Locate the cell with the specified text and output its (X, Y) center coordinate. 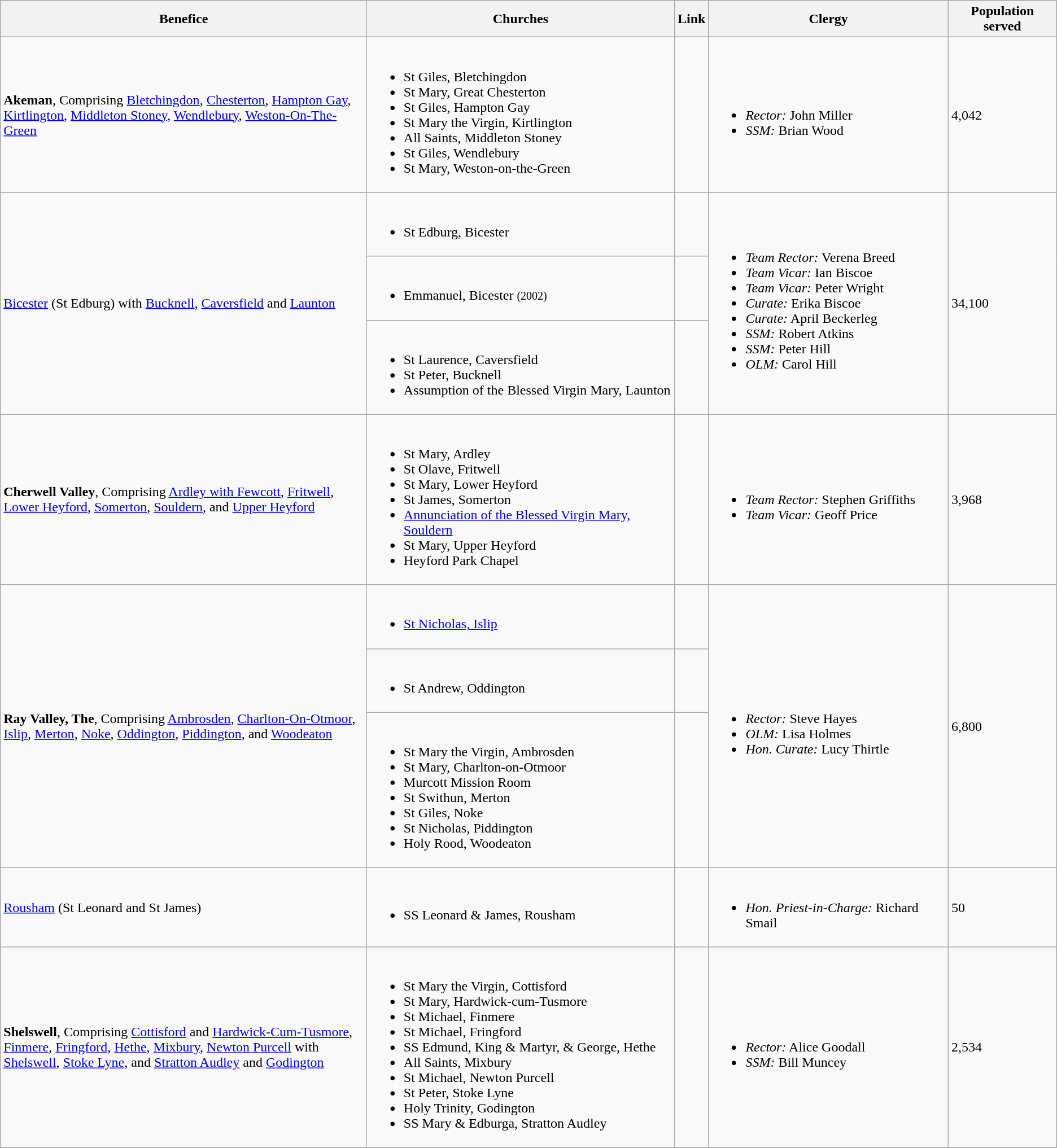
Hon. Priest-in-Charge: Richard Smail (829, 907)
St Nicholas, Islip (521, 616)
4,042 (1002, 115)
Rector: Steve HayesOLM: Lisa HolmesHon. Curate: Lucy Thirtle (829, 726)
6,800 (1002, 726)
Link (691, 19)
Akeman, Comprising Bletchingdon, Chesterton, Hampton Gay, Kirtlington, Middleton Stoney, Wendlebury, Weston-On-The-Green (184, 115)
Ray Valley, The, Comprising Ambrosden, Charlton-On-Otmoor, Islip, Merton, Noke, Oddington, Piddington, and Woodeaton (184, 726)
St Andrew, Oddington (521, 681)
3,968 (1002, 499)
2,534 (1002, 1047)
SS Leonard & James, Rousham (521, 907)
Rousham (St Leonard and St James) (184, 907)
34,100 (1002, 304)
Rector: Alice GoodallSSM: Bill Muncey (829, 1047)
Benefice (184, 19)
Clergy (829, 19)
Emmanuel, Bicester (2002) (521, 288)
Bicester (St Edburg) with Bucknell, Caversfield and Launton (184, 304)
St Laurence, CaversfieldSt Peter, BucknellAssumption of the Blessed Virgin Mary, Launton (521, 367)
St Edburg, Bicester (521, 225)
Cherwell Valley, Comprising Ardley with Fewcott, Fritwell, Lower Heyford, Somerton, Souldern, and Upper Heyford (184, 499)
Churches (521, 19)
Population served (1002, 19)
Rector: John MillerSSM: Brian Wood (829, 115)
Team Rector: Stephen GriffithsTeam Vicar: Geoff Price (829, 499)
50 (1002, 907)
